For the text-containing cell, return its midpoint in [x, y] coordinate format. 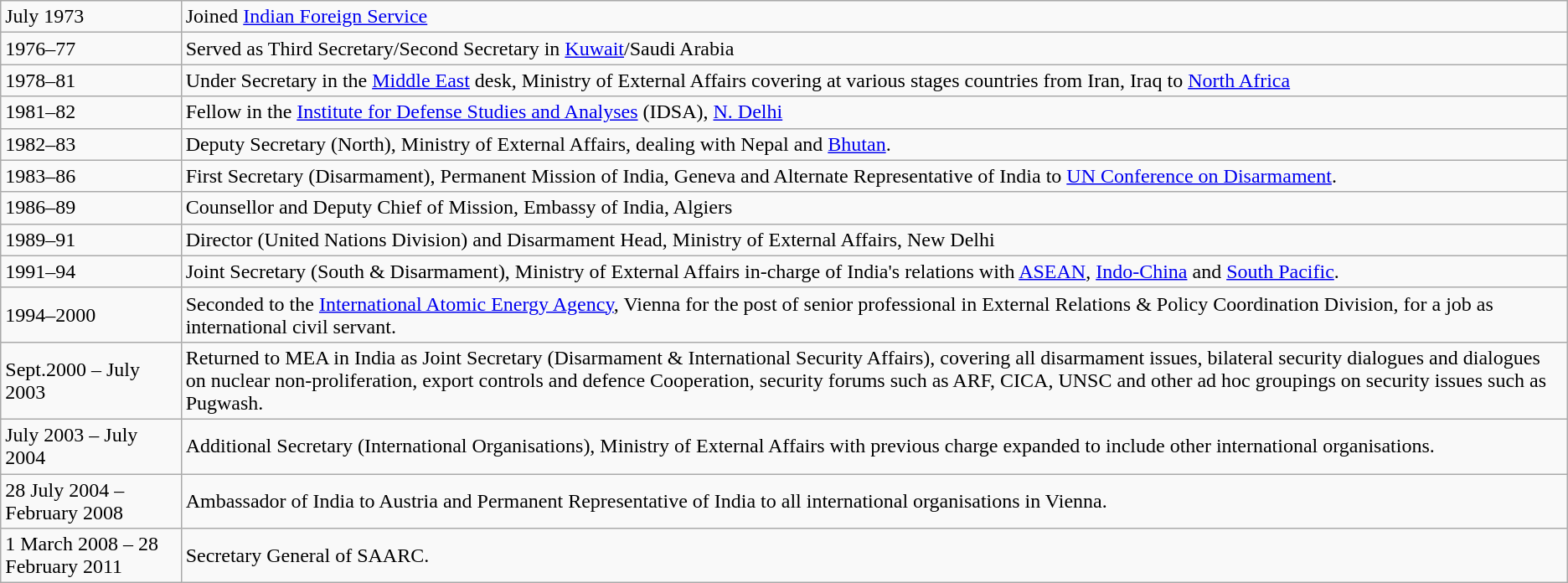
Ambassador of India to Austria and Permanent Representative of India to all international organisations in Vienna. [874, 501]
1989–91 [90, 240]
Deputy Secretary (North), Ministry of External Affairs, dealing with Nepal and Bhutan. [874, 144]
1991–94 [90, 271]
Director (United Nations Division) and Disarmament Head, Ministry of External Affairs, New Delhi [874, 240]
Joint Secretary (South & Disarmament), Ministry of External Affairs in-charge of India's relations with ASEAN, Indo-China and South Pacific. [874, 271]
1982–83 [90, 144]
1976–77 [90, 49]
1994–2000 [90, 315]
Fellow in the Institute for Defense Studies and Analyses (IDSA), N. Delhi [874, 112]
Sept.2000 – July 2003 [90, 380]
Secretary General of SAARC. [874, 556]
1986–89 [90, 208]
1981–82 [90, 112]
1983–86 [90, 176]
1978–81 [90, 80]
Served as Third Secretary/Second Secretary in Kuwait/Saudi Arabia [874, 49]
1 March 2008 – 28 February 2011 [90, 556]
Under Secretary in the Middle East desk, Ministry of External Affairs covering at various stages countries from Iran, Iraq to North Africa [874, 80]
First Secretary (Disarmament), Permanent Mission of India, Geneva and Alternate Representative of India to UN Conference on Disarmament. [874, 176]
28 July 2004 – February 2008 [90, 501]
Joined Indian Foreign Service [874, 17]
July 1973 [90, 17]
July 2003 – July 2004 [90, 446]
Counsellor and Deputy Chief of Mission, Embassy of India, Algiers [874, 208]
